Determine the (X, Y) coordinate at the center of the cell enclosing the given text.  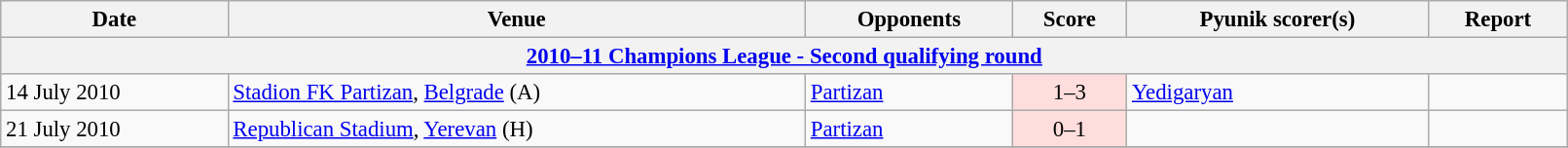
Date (115, 19)
Report (1498, 19)
Score (1069, 19)
Pyunik scorer(s) (1278, 19)
Opponents (909, 19)
Stadion FK Partizan, Belgrade (A) (516, 92)
14 July 2010 (115, 92)
Venue (516, 19)
Republican Stadium, Yerevan (H) (516, 129)
Yedigaryan (1278, 92)
0–1 (1069, 129)
21 July 2010 (115, 129)
2010–11 Champions League - Second qualifying round (784, 56)
1–3 (1069, 92)
